Return (x, y) of the center of cell containing provided text 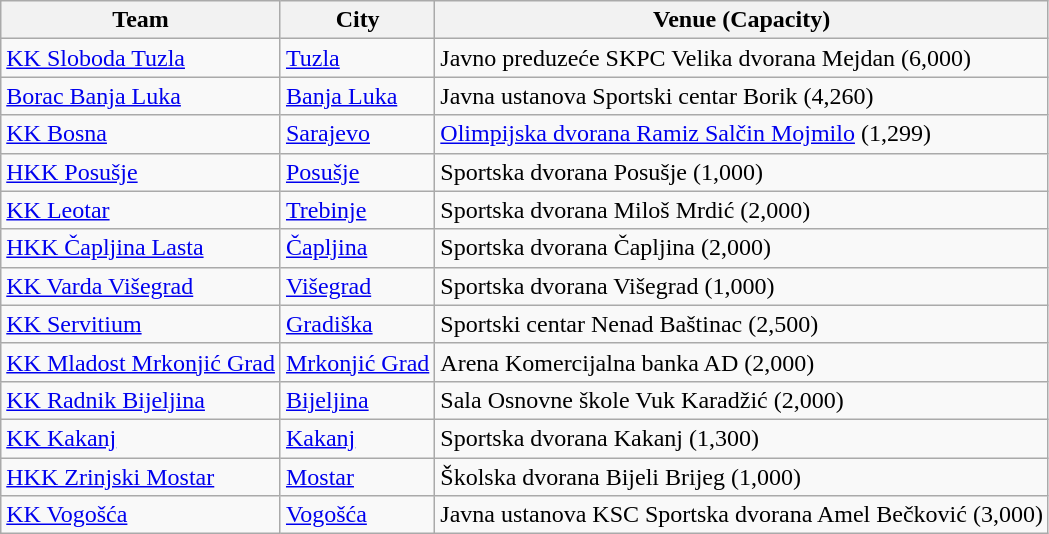
Sportski centar Nenad Baštinac (2,500) (742, 324)
Sportska dvorana Čapljina (2,000) (742, 248)
Team (141, 20)
KK Mladost Mrkonjić Grad (141, 362)
KK Leotar (141, 210)
Vogošća (357, 515)
KK Kakanj (141, 438)
Sportska dvorana Posušje (1,000) (742, 172)
Sala Osnovne škole Vuk Karadžić (2,000) (742, 400)
Tuzla (357, 58)
Trebinje (357, 210)
HKK Čapljina Lasta (141, 248)
Sportska dvorana Višegrad (1,000) (742, 286)
KK Sloboda Tuzla (141, 58)
Javno preduzeće SKPC Velika dvorana Mejdan (6,000) (742, 58)
Čapljina (357, 248)
HKK Posušje (141, 172)
Borac Banja Luka (141, 96)
Višegrad (357, 286)
Sarajevo (357, 134)
Javna ustanova Sportski centar Borik (4,260) (742, 96)
Kakanj (357, 438)
Gradiška (357, 324)
Školska dvorana Bijeli Brijeg (1,000) (742, 477)
KK Varda Višegrad (141, 286)
Bijeljina (357, 400)
KK Radnik Bijeljina (141, 400)
Javna ustanova KSC Sportska dvorana Amel Bečković (3,000) (742, 515)
Banja Luka (357, 96)
Venue (Capacity) (742, 20)
Sportska dvorana Kakanj (1,300) (742, 438)
Arena Komercijalna banka AD (2,000) (742, 362)
KK Bosna (141, 134)
Mostar (357, 477)
Olimpijska dvorana Ramiz Salčin Mojmilo (1,299) (742, 134)
HKK Zrinjski Mostar (141, 477)
Mrkonjić Grad (357, 362)
Posušje (357, 172)
KK Servitium (141, 324)
Sportska dvorana Miloš Mrdić (2,000) (742, 210)
KK Vogošća (141, 515)
City (357, 20)
